Identify which cell holds the provided text, then report its (X, Y) central coordinate. 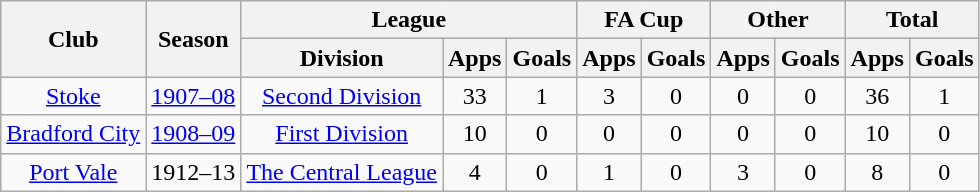
33 (474, 96)
FA Cup (644, 20)
36 (877, 96)
First Division (342, 134)
Season (194, 39)
The Central League (342, 172)
League (409, 20)
Stoke (74, 96)
8 (877, 172)
Other (778, 20)
1907–08 (194, 96)
Club (74, 39)
Division (342, 58)
1908–09 (194, 134)
1912–13 (194, 172)
Port Vale (74, 172)
4 (474, 172)
Second Division (342, 96)
Bradford City (74, 134)
Total (912, 20)
